Capture the cell that displays the provided text and extract its (x, y) central coordinate. 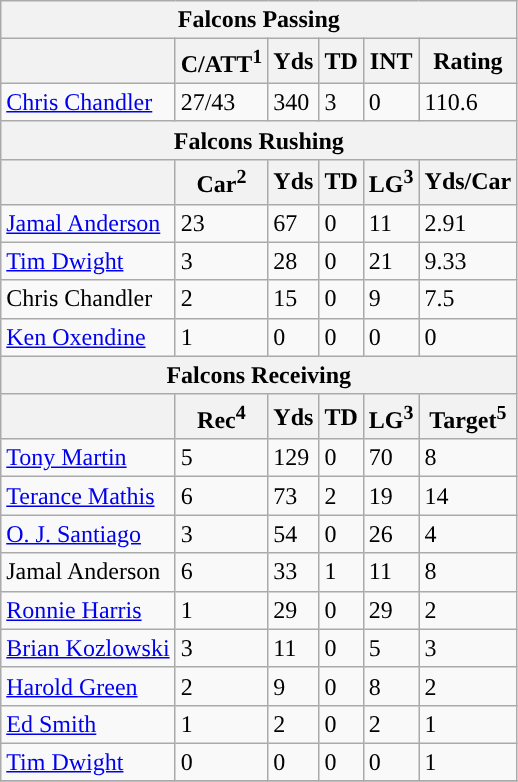
9.33 (468, 261)
O. J. Santiago (88, 534)
Falcons Rushing (259, 140)
2.91 (468, 223)
23 (222, 223)
14 (468, 496)
INT (391, 62)
15 (294, 299)
Falcons Passing (259, 20)
7.5 (468, 299)
27/43 (222, 102)
Harold Green (88, 686)
Rating (468, 62)
129 (294, 458)
Ed Smith (88, 724)
Ronnie Harris (88, 610)
54 (294, 534)
C/ATT1 (222, 62)
67 (294, 223)
19 (391, 496)
73 (294, 496)
340 (294, 102)
Car2 (222, 182)
110.6 (468, 102)
28 (294, 261)
Brian Kozlowski (88, 648)
4 (468, 534)
Target5 (468, 416)
Tony Martin (88, 458)
21 (391, 261)
Rec4 (222, 416)
Ken Oxendine (88, 337)
Falcons Receiving (259, 375)
Terance Mathis (88, 496)
26 (391, 534)
70 (391, 458)
33 (294, 572)
Yds/Car (468, 182)
